Detect which cell encompasses the target text, then output its (X, Y) center coordinate. 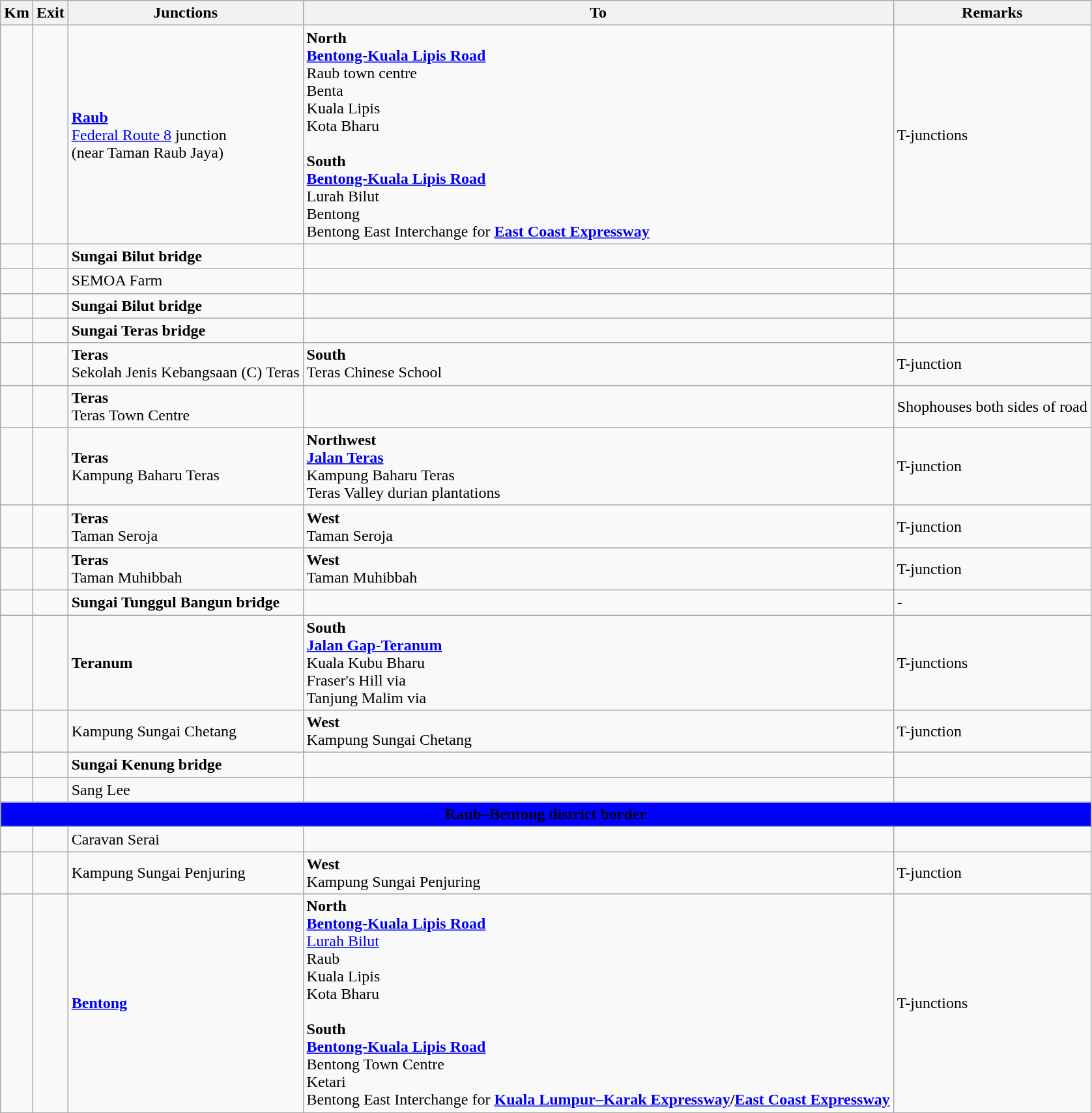
Remarks (992, 13)
SouthTeras Chinese School (598, 364)
WestTaman Seroja (598, 527)
To (598, 13)
Sang Lee (185, 790)
Sungai Tunggul Bangun bridge (185, 602)
SEMOA Farm (185, 281)
Teranum (185, 663)
Caravan Serai (185, 839)
RaubFederal Route 8 junction(near Taman Raub Jaya) (185, 134)
TerasSekolah Jenis Kebangsaan (C) Teras (185, 364)
TerasKampung Baharu Teras (185, 467)
WestKampung Sungai Penjuring (598, 873)
WestKampung Sungai Chetang (598, 731)
Northwest Jalan Teras Kampung Baharu TerasTeras Valley durian plantations (598, 467)
Km (17, 13)
Raub–Bentong district border (546, 815)
WestTaman Muhibbah (598, 568)
TerasTaman Muhibbah (185, 568)
TerasTaman Seroja (185, 527)
Sungai Kenung bridge (185, 765)
Kampung Sungai Chetang (185, 731)
Exit (50, 13)
- (992, 602)
TerasTeras Town Centre (185, 407)
Sungai Teras bridge (185, 330)
Shophouses both sides of road (992, 407)
Bentong (185, 1004)
Junctions (185, 13)
Kampung Sungai Penjuring (185, 873)
South Jalan Gap-Teranum Kuala Kubu Bharu Fraser's Hill via Tanjung Malim via (598, 663)
